From the cell containing the given text, extract its center point as (X, Y) coordinate. 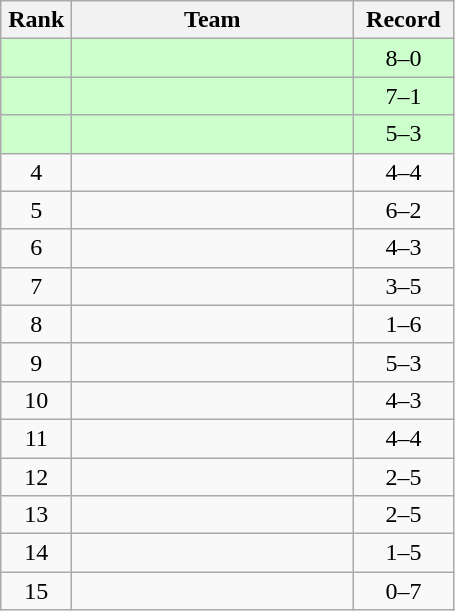
11 (36, 438)
8–0 (404, 58)
Rank (36, 20)
8 (36, 324)
7–1 (404, 96)
10 (36, 400)
15 (36, 591)
7 (36, 286)
14 (36, 553)
3–5 (404, 286)
9 (36, 362)
Team (212, 20)
0–7 (404, 591)
6–2 (404, 210)
1–6 (404, 324)
Record (404, 20)
6 (36, 248)
12 (36, 477)
5 (36, 210)
4 (36, 172)
1–5 (404, 553)
13 (36, 515)
